Capture the cell that displays the provided text and extract its [x, y] central coordinate. 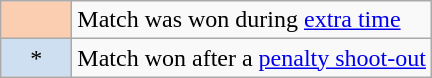
Match won after a penalty shoot-out [252, 58]
* [36, 58]
Match was won during extra time [252, 20]
